For the text-containing cell, return its midpoint in (x, y) coordinate format. 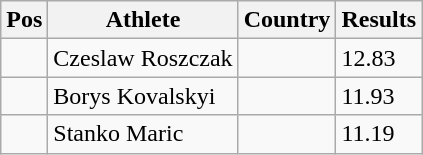
12.83 (379, 58)
Borys Kovalskyi (143, 96)
Country (287, 20)
11.19 (379, 134)
Stanko Maric (143, 134)
Pos (24, 20)
Results (379, 20)
Athlete (143, 20)
Czeslaw Roszczak (143, 58)
11.93 (379, 96)
